Extract the [X, Y] coordinate from the center of the cell holding the provided text.  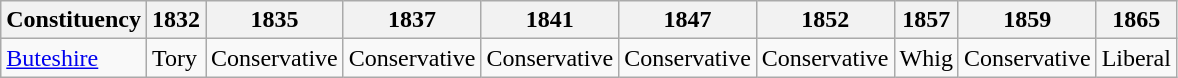
Whig [926, 58]
Constituency [74, 20]
1832 [176, 20]
1857 [926, 20]
1865 [1136, 20]
1859 [1027, 20]
Tory [176, 58]
1841 [550, 20]
1852 [825, 20]
1847 [688, 20]
1837 [412, 20]
Liberal [1136, 58]
1835 [275, 20]
Buteshire [74, 58]
